Locate the cell with the specified text and output its (X, Y) center coordinate. 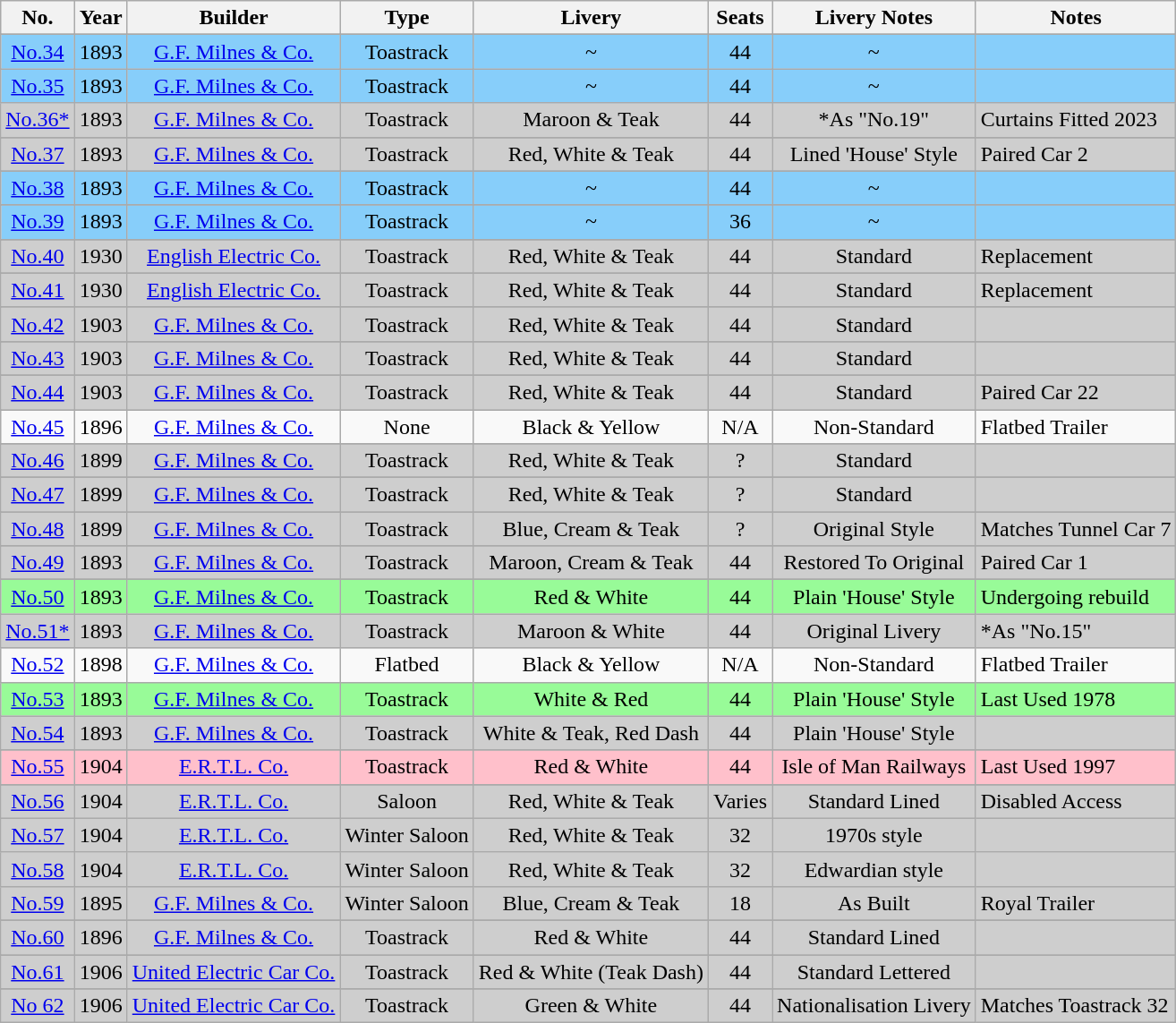
No.56 (38, 801)
No.54 (38, 733)
Matches Toastrack 32 (1076, 1006)
No.61 (38, 971)
Last Used 1978 (1076, 699)
No.51* (38, 631)
No.46 (38, 461)
No.40 (38, 256)
No.52 (38, 665)
No.41 (38, 290)
No.39 (38, 222)
Isle of Man Railways (874, 767)
Livery (591, 18)
No.34 (38, 52)
Year (100, 18)
No.48 (38, 529)
Saloon (406, 801)
No.57 (38, 835)
Maroon, Cream & Teak (591, 563)
No.60 (38, 937)
Edwardian style (874, 869)
Green & White (591, 1006)
No.59 (38, 903)
No 62 (38, 1006)
No.55 (38, 767)
No.58 (38, 869)
No.37 (38, 154)
No.50 (38, 597)
*As "No.19" (874, 120)
Nationalisation Livery (874, 1006)
1895 (100, 903)
Restored To Original (874, 563)
Maroon & Teak (591, 120)
No.49 (38, 563)
*As "No.15" (1076, 631)
No.35 (38, 86)
Paired Car 22 (1076, 392)
Paired Car 2 (1076, 154)
1970s style (874, 835)
Maroon & White (591, 631)
Builder (234, 18)
No.44 (38, 392)
Matches Tunnel Car 7 (1076, 529)
Standard Lettered (874, 971)
No.47 (38, 495)
1898 (100, 665)
White & Red (591, 699)
White & Teak, Red Dash (591, 733)
No.43 (38, 358)
Last Used 1997 (1076, 767)
Flatbed (406, 665)
Disabled Access (1076, 801)
No.45 (38, 427)
Original Style (874, 529)
No.53 (38, 699)
No. (38, 18)
Original Livery (874, 631)
18 (739, 903)
Notes (1076, 18)
Royal Trailer (1076, 903)
No.36* (38, 120)
None (406, 427)
As Built (874, 903)
Type (406, 18)
36 (739, 222)
No.38 (38, 188)
Seats (739, 18)
Undergoing rebuild (1076, 597)
Curtains Fitted 2023 (1076, 120)
Varies (739, 801)
Paired Car 1 (1076, 563)
No.42 (38, 324)
Red & White (Teak Dash) (591, 971)
Lined 'House' Style (874, 154)
Livery Notes (874, 18)
